Locate the cell with the specified text and output its (X, Y) center coordinate. 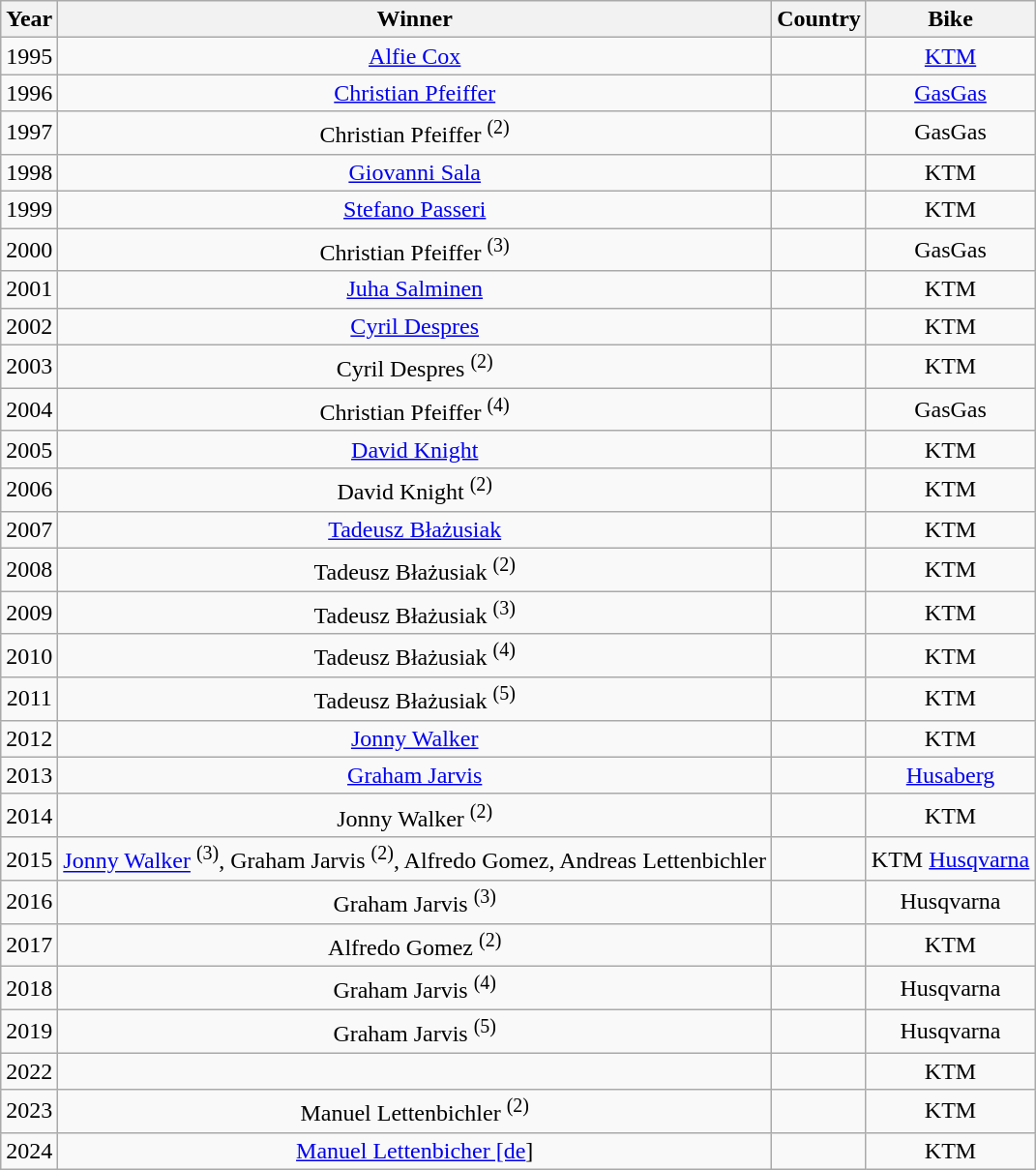
Jonny Walker (3), Graham Jarvis (2), Alfredo Gomez, Andreas Lettenbichler (415, 859)
2001 (29, 289)
2019 (29, 1032)
Manuel Lettenbicher [de] (415, 1151)
2016 (29, 902)
2022 (29, 1071)
Tadeusz Błażusiak (3) (415, 614)
Juha Salminen (415, 289)
Graham Jarvis (415, 775)
Winner (415, 19)
Alfie Cox (415, 56)
2013 (29, 775)
Jonny Walker (415, 738)
2005 (29, 449)
2014 (29, 815)
1996 (29, 93)
Tadeusz Błażusiak (2) (415, 569)
1999 (29, 210)
Giovanni Sala (415, 172)
2009 (29, 614)
Graham Jarvis (3) (415, 902)
2006 (29, 490)
2017 (29, 945)
2011 (29, 699)
Tadeusz Błażusiak (415, 529)
KTM Husqvarna (950, 859)
2023 (29, 1111)
Christian Pfeiffer (2) (415, 134)
2000 (29, 250)
2007 (29, 529)
Christian Pfeiffer (415, 93)
2008 (29, 569)
Cyril Despres (415, 326)
1997 (29, 134)
Bike (950, 19)
2015 (29, 859)
Tadeusz Błażusiak (5) (415, 699)
David Knight (2) (415, 490)
Graham Jarvis (5) (415, 1032)
Christian Pfeiffer (3) (415, 250)
2018 (29, 989)
Stefano Passeri (415, 210)
Tadeusz Błażusiak (4) (415, 656)
Manuel Lettenbichler (2) (415, 1111)
1998 (29, 172)
Alfredo Gomez (2) (415, 945)
Christian Pfeiffer (4) (415, 410)
David Knight (415, 449)
2010 (29, 656)
2003 (29, 366)
Jonny Walker (2) (415, 815)
2024 (29, 1151)
Graham Jarvis (4) (415, 989)
1995 (29, 56)
Husaberg (950, 775)
2004 (29, 410)
2012 (29, 738)
Country (819, 19)
2002 (29, 326)
Cyril Despres (2) (415, 366)
Year (29, 19)
